Determine the [X, Y] coordinate at the center of the cell enclosing the given text.  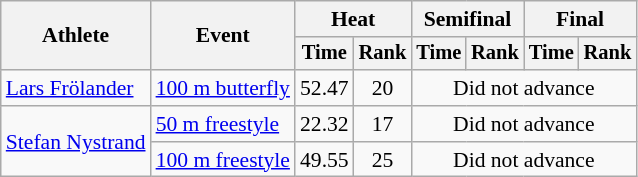
Final [580, 19]
17 [383, 124]
52.47 [324, 88]
Semifinal [467, 19]
Event [223, 36]
Lars Frölander [76, 88]
50 m freestyle [223, 124]
Stefan Nystrand [76, 142]
20 [383, 88]
Athlete [76, 36]
100 m butterfly [223, 88]
Heat [353, 19]
22.32 [324, 124]
